Output the [X, Y] coordinate of the center of the cell containing the given text.  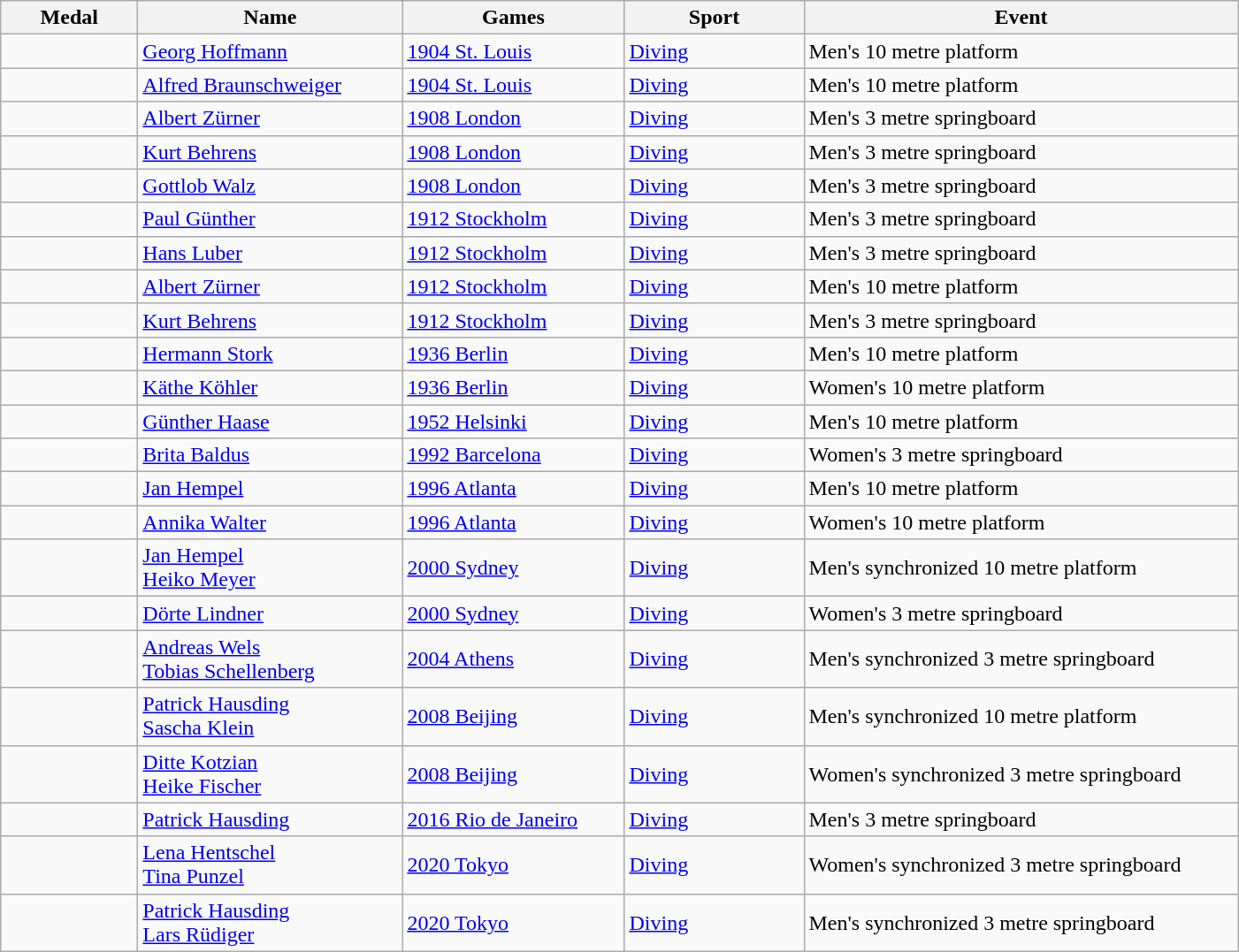
Gottlob Walz [271, 186]
Lena HentschelTina Punzel [271, 864]
Event [1021, 18]
Dörte Lindner [271, 613]
1952 Helsinki [513, 422]
Georg Hoffmann [271, 51]
Hermann Stork [271, 354]
Patrick HausdingLars Rüdiger [271, 923]
Günther Haase [271, 422]
Medal [69, 18]
Patrick Hausding [271, 819]
Paul Günther [271, 219]
Jan Hempel [271, 489]
Brita Baldus [271, 455]
Jan HempelHeiko Meyer [271, 567]
2016 Rio de Janeiro [513, 819]
1992 Barcelona [513, 455]
Patrick HausdingSascha Klein [271, 716]
Games [513, 18]
Name [271, 18]
Andreas WelsTobias Schellenberg [271, 659]
Sport [715, 18]
Alfred Braunschweiger [271, 85]
Käthe Köhler [271, 387]
Ditte KotzianHeike Fischer [271, 774]
Annika Walter [271, 522]
Hans Luber [271, 253]
2004 Athens [513, 659]
